Extract the (X, Y) coordinate from the center of the cell holding the provided text.  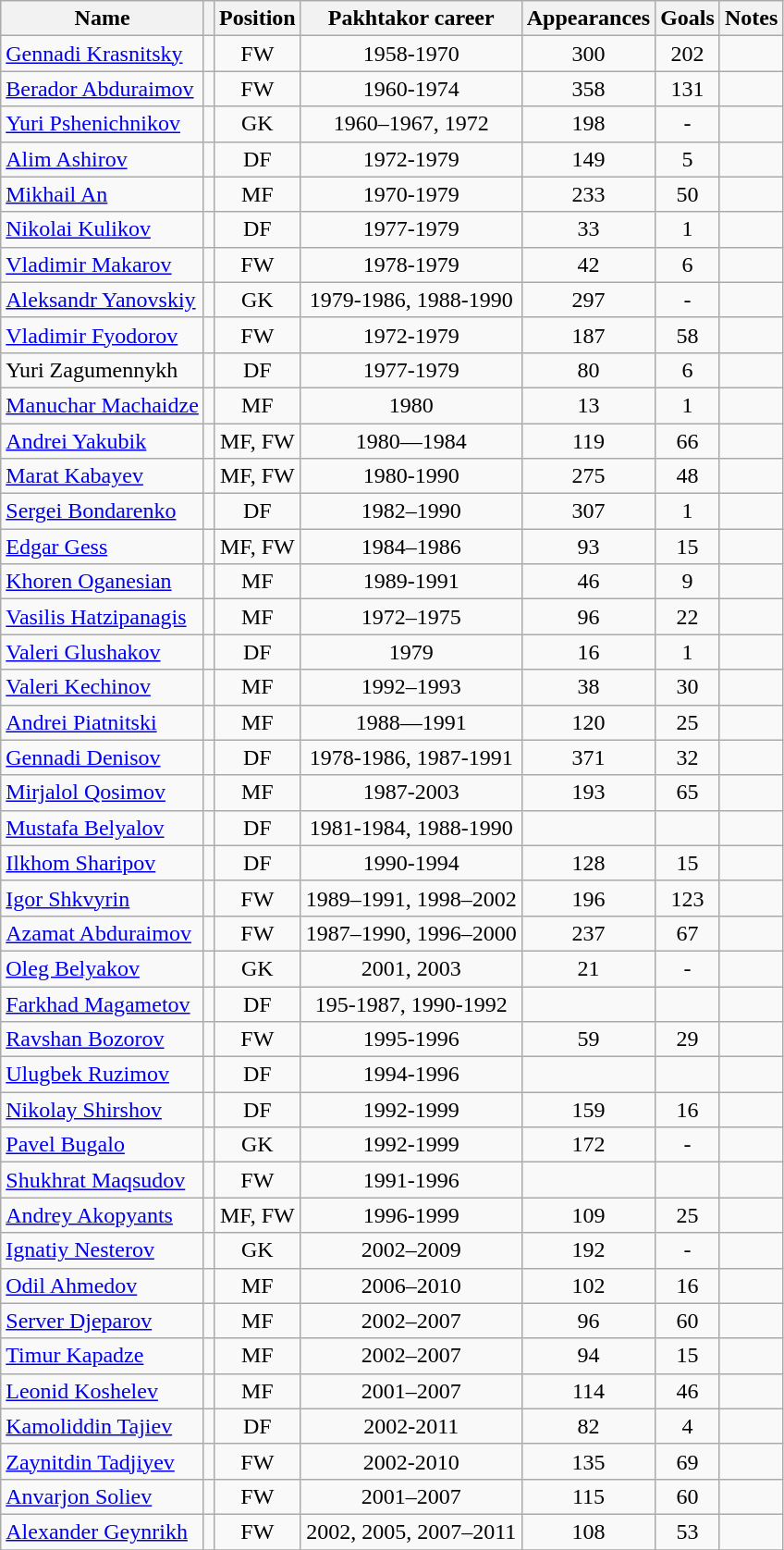
307 (588, 511)
1989–1991, 1998–2002 (410, 898)
1990-1994 (410, 863)
1987–1990, 1996–2000 (410, 933)
Vladimir Makarov (103, 264)
192 (588, 1250)
Ignatiy Nesterov (103, 1250)
Sergei Bondarenko (103, 511)
69 (688, 1461)
102 (588, 1286)
Andrey Akopyants (103, 1215)
Appearances (588, 18)
80 (588, 370)
53 (688, 1532)
Position (257, 18)
1978-1979 (410, 264)
2002–2009 (410, 1250)
131 (688, 89)
Nikolai Kulikov (103, 229)
1987-2003 (410, 793)
Goals (688, 18)
Marat Kabayev (103, 476)
32 (688, 757)
Zaynitdin Tadjiyev (103, 1461)
Oleg Belyakov (103, 968)
Aleksandr Yanovskiy (103, 300)
Anvarjon Soliev (103, 1496)
198 (588, 124)
300 (588, 54)
29 (688, 1039)
119 (588, 441)
159 (588, 1110)
1972–1975 (410, 617)
Ravshan Bozorov (103, 1039)
Alim Ashirov (103, 159)
21 (588, 968)
187 (588, 335)
1980—1984 (410, 441)
Vladimir Fyodorov (103, 335)
38 (588, 687)
1992–1993 (410, 687)
Igor Shkvyrin (103, 898)
Valeri Kechinov (103, 687)
Ilkhom Sharipov (103, 863)
Pavel Bugalo (103, 1145)
Nikolay Shirshov (103, 1110)
149 (588, 159)
22 (688, 617)
5 (688, 159)
2006–2010 (410, 1286)
Timur Kapadze (103, 1356)
1960-1974 (410, 89)
2002-2011 (410, 1426)
66 (688, 441)
1980-1990 (410, 476)
128 (588, 863)
1978-1986, 1987-1991 (410, 757)
123 (688, 898)
33 (588, 229)
1980 (410, 405)
Manuchar Machaidze (103, 405)
135 (588, 1461)
Gennadi Denisov (103, 757)
233 (588, 194)
1970-1979 (410, 194)
30 (688, 687)
Berador Abduraimov (103, 89)
59 (588, 1039)
13 (588, 405)
202 (688, 54)
Alexander Geynrikh (103, 1532)
109 (588, 1215)
1979-1986, 1988-1990 (410, 300)
Pakhtakor career (410, 18)
94 (588, 1356)
1982–1990 (410, 511)
1995-1996 (410, 1039)
2002-2010 (410, 1461)
50 (688, 194)
Server Djeparov (103, 1321)
1996-1999 (410, 1215)
114 (588, 1391)
48 (688, 476)
Name (103, 18)
Khoren Oganesian (103, 582)
Mirjalol Qosimov (103, 793)
Mustafa Belyalov (103, 828)
1994-1996 (410, 1075)
297 (588, 300)
Yuri Pshenichnikov (103, 124)
Valeri Glushakov (103, 652)
195-1987, 1990-1992 (410, 1003)
275 (588, 476)
1988—1991 (410, 722)
9 (688, 582)
Ulugbek Ruzimov (103, 1075)
Andrei Piatnitski (103, 722)
Leonid Koshelev (103, 1391)
1979 (410, 652)
Odil Ahmedov (103, 1286)
193 (588, 793)
42 (588, 264)
Mikhail An (103, 194)
Azamat Abduraimov (103, 933)
65 (688, 793)
Edgar Gess (103, 547)
Shukhrat Maqsudov (103, 1180)
196 (588, 898)
93 (588, 547)
2001, 2003 (410, 968)
358 (588, 89)
371 (588, 757)
1989-1991 (410, 582)
58 (688, 335)
1984–1986 (410, 547)
Vasilis Hatzipanagis (103, 617)
1960–1967, 1972 (410, 124)
120 (588, 722)
Gennadi Krasnitsky (103, 54)
108 (588, 1532)
237 (588, 933)
1981-1984, 1988-1990 (410, 828)
Notes (751, 18)
82 (588, 1426)
Kamoliddin Tajiev (103, 1426)
2002, 2005, 2007–2011 (410, 1532)
115 (588, 1496)
Yuri Zagumennykh (103, 370)
4 (688, 1426)
172 (588, 1145)
Farkhad Magametov (103, 1003)
1991-1996 (410, 1180)
1958-1970 (410, 54)
Andrei Yakubik (103, 441)
67 (688, 933)
